From the cell containing the given text, extract its center point as (x, y) coordinate. 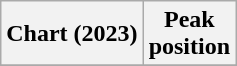
Chart (2023) (72, 34)
Peakposition (189, 34)
